Output the [x, y] coordinate of the center of the cell containing the given text.  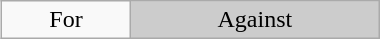
Against [254, 20]
For [66, 20]
